Output the (X, Y) coordinate of the center of the cell containing the given text.  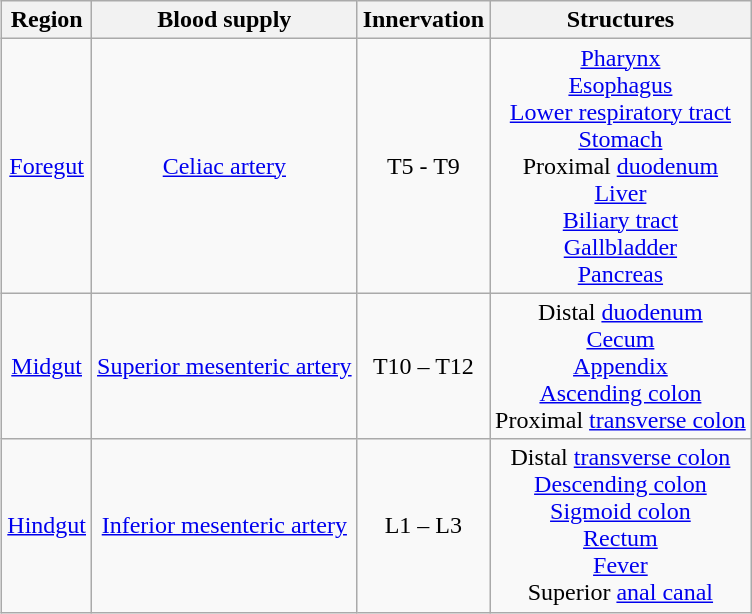
Superior mesenteric artery (225, 366)
Foregut (47, 166)
T10 – T12 (423, 366)
L1 – L3 (423, 526)
Region (47, 20)
Structures (621, 20)
Innervation (423, 20)
Celiac artery (225, 166)
Inferior mesenteric artery (225, 526)
PharynxEsophagusLower respiratory tractStomachProximal duodenumLiverBiliary tractGallbladderPancreas (621, 166)
Blood supply (225, 20)
Midgut (47, 366)
Distal transverse colonDescending colonSigmoid colonRectumFeverSuperior anal canal (621, 526)
Hindgut (47, 526)
T5 - T9 (423, 166)
Distal duodenumCecumAppendixAscending colonProximal transverse colon (621, 366)
